Determine the (x, y) coordinate at the center of the cell enclosing the given text.  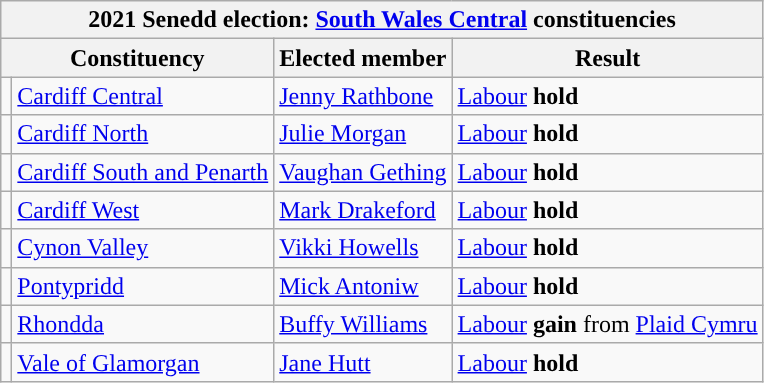
Vale of Glamorgan (143, 362)
Vaughan Gething (363, 172)
Result (608, 58)
Labour gain from Plaid Cymru (608, 324)
Cardiff West (143, 210)
Julie Morgan (363, 134)
Cynon Valley (143, 248)
Elected member (363, 58)
Buffy Williams (363, 324)
Cardiff North (143, 134)
2021 Senedd election: South Wales Central constituencies (382, 20)
Cardiff Central (143, 96)
Jane Hutt (363, 362)
Mick Antoniw (363, 286)
Pontypridd (143, 286)
Mark Drakeford (363, 210)
Constituency (138, 58)
Jenny Rathbone (363, 96)
Cardiff South and Penarth (143, 172)
Vikki Howells (363, 248)
Rhondda (143, 324)
